For the text-containing cell, return its midpoint in [x, y] coordinate format. 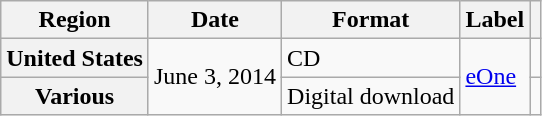
Digital download [371, 96]
June 3, 2014 [214, 77]
Date [214, 20]
Format [371, 20]
eOne [495, 77]
Region [75, 20]
United States [75, 58]
Label [495, 20]
Various [75, 96]
CD [371, 58]
